Scan for the cell matching the given text and deliver its [X, Y] coordinate at center. 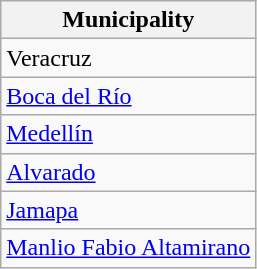
Boca del Río [128, 96]
Veracruz [128, 58]
Municipality [128, 20]
Jamapa [128, 210]
Alvarado [128, 172]
Manlio Fabio Altamirano [128, 248]
Medellín [128, 134]
